Provide the [x, y] coordinate of the cell's center where the given text is located.  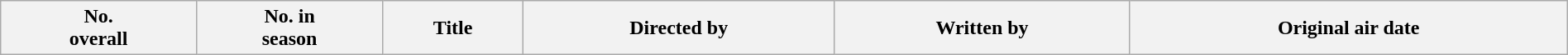
Original air date [1348, 28]
Written by [982, 28]
No.overall [99, 28]
Title [453, 28]
No. inseason [289, 28]
Directed by [678, 28]
